From the cell containing the given text, extract its center point as [x, y] coordinate. 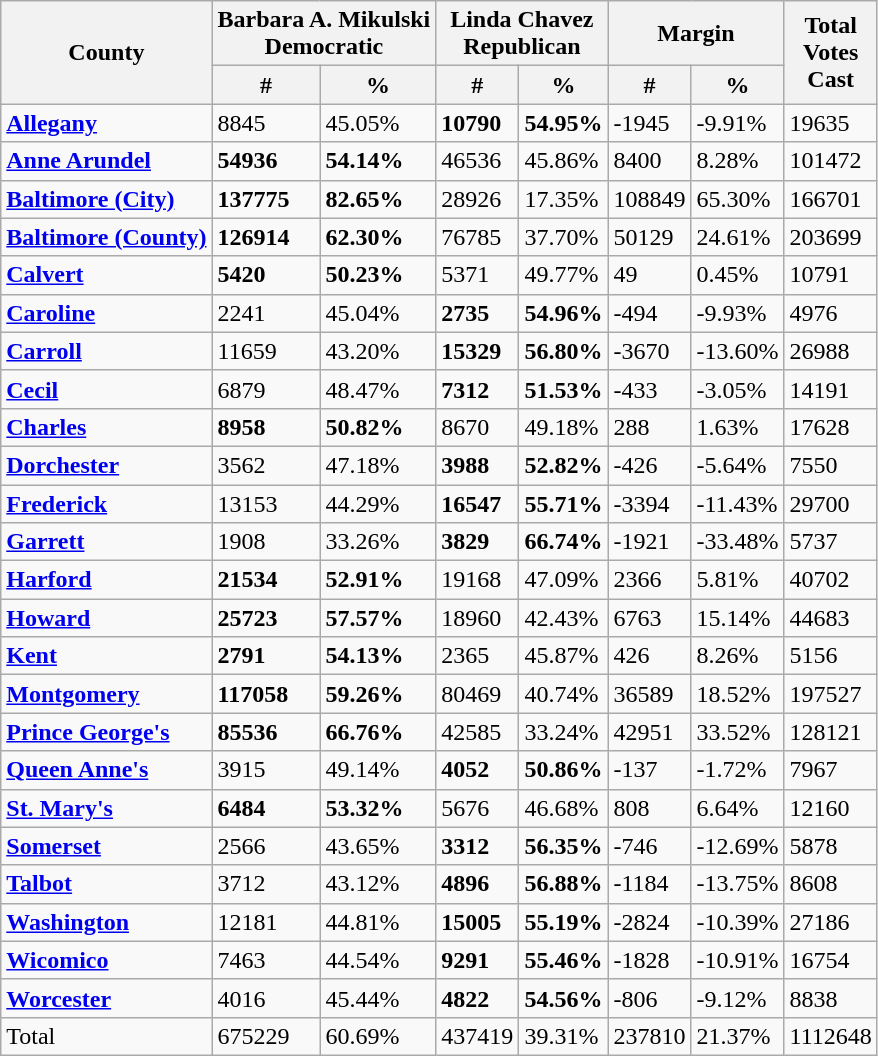
3712 [266, 884]
Margin [696, 34]
10791 [830, 275]
24.61% [738, 237]
-9.91% [738, 123]
43.65% [378, 846]
3829 [478, 542]
42951 [650, 732]
12160 [830, 808]
203699 [830, 237]
117058 [266, 694]
-9.93% [738, 313]
21.37% [738, 1036]
9291 [478, 960]
197527 [830, 694]
2566 [266, 846]
59.26% [378, 694]
44.29% [378, 503]
-1.72% [738, 770]
17628 [830, 427]
-13.60% [738, 351]
33.26% [378, 542]
County [106, 52]
56.80% [564, 351]
Wicomico [106, 960]
Calvert [106, 275]
2366 [650, 580]
1908 [266, 542]
-3.05% [738, 389]
52.82% [564, 465]
Caroline [106, 313]
54.56% [564, 998]
-1184 [650, 884]
76785 [478, 237]
Worcester [106, 998]
5737 [830, 542]
0.45% [738, 275]
8958 [266, 427]
54.95% [564, 123]
4052 [478, 770]
2735 [478, 313]
1112648 [830, 1036]
-3394 [650, 503]
Linda ChavezRepublican [522, 34]
56.88% [564, 884]
-1945 [650, 123]
5.81% [738, 580]
-1921 [650, 542]
44.81% [378, 922]
33.52% [738, 732]
7312 [478, 389]
55.46% [564, 960]
45.44% [378, 998]
10790 [478, 123]
54.96% [564, 313]
3312 [478, 846]
5371 [478, 275]
Cecil [106, 389]
37.70% [564, 237]
Kent [106, 656]
166701 [830, 199]
Garrett [106, 542]
Anne Arundel [106, 161]
45.05% [378, 123]
15329 [478, 351]
45.04% [378, 313]
St. Mary's [106, 808]
5420 [266, 275]
-9.12% [738, 998]
2791 [266, 656]
126914 [266, 237]
Talbot [106, 884]
27186 [830, 922]
-12.69% [738, 846]
40702 [830, 580]
-10.91% [738, 960]
57.57% [378, 618]
8838 [830, 998]
288 [650, 427]
29700 [830, 503]
-2824 [650, 922]
44.54% [378, 960]
3988 [478, 465]
6484 [266, 808]
49.14% [378, 770]
6763 [650, 618]
13153 [266, 503]
-3670 [650, 351]
7967 [830, 770]
-746 [650, 846]
Carroll [106, 351]
85536 [266, 732]
50.82% [378, 427]
53.32% [378, 808]
43.12% [378, 884]
4016 [266, 998]
11659 [266, 351]
45.87% [564, 656]
Frederick [106, 503]
33.24% [564, 732]
Dorchester [106, 465]
2365 [478, 656]
26988 [830, 351]
-13.75% [738, 884]
40.74% [564, 694]
-5.64% [738, 465]
15005 [478, 922]
12181 [266, 922]
54.14% [378, 161]
16547 [478, 503]
5676 [478, 808]
54936 [266, 161]
45.86% [564, 161]
-11.43% [738, 503]
43.20% [378, 351]
1.63% [738, 427]
426 [650, 656]
51.53% [564, 389]
5878 [830, 846]
8670 [478, 427]
8608 [830, 884]
2241 [266, 313]
5156 [830, 656]
8845 [266, 123]
14191 [830, 389]
47.09% [564, 580]
60.69% [378, 1036]
50.86% [564, 770]
Prince George's [106, 732]
21534 [266, 580]
Allegany [106, 123]
-1828 [650, 960]
18960 [478, 618]
Baltimore (City) [106, 199]
101472 [830, 161]
Howard [106, 618]
15.14% [738, 618]
52.91% [378, 580]
55.71% [564, 503]
25723 [266, 618]
18.52% [738, 694]
-426 [650, 465]
4822 [478, 998]
49.18% [564, 427]
66.76% [378, 732]
6879 [266, 389]
4976 [830, 313]
-806 [650, 998]
7463 [266, 960]
Montgomery [106, 694]
42.43% [564, 618]
8.28% [738, 161]
62.30% [378, 237]
-33.48% [738, 542]
237810 [650, 1036]
66.74% [564, 542]
80469 [478, 694]
42585 [478, 732]
Baltimore (County) [106, 237]
3562 [266, 465]
65.30% [738, 199]
39.31% [564, 1036]
16754 [830, 960]
Washington [106, 922]
44683 [830, 618]
19635 [830, 123]
108849 [650, 199]
-10.39% [738, 922]
50.23% [378, 275]
-137 [650, 770]
Barbara A. MikulskiDemocratic [324, 34]
TotalVotesCast [830, 52]
54.13% [378, 656]
128121 [830, 732]
3915 [266, 770]
7550 [830, 465]
28926 [478, 199]
Queen Anne's [106, 770]
82.65% [378, 199]
36589 [650, 694]
Somerset [106, 846]
56.35% [564, 846]
137775 [266, 199]
8400 [650, 161]
8.26% [738, 656]
48.47% [378, 389]
50129 [650, 237]
-433 [650, 389]
49 [650, 275]
49.77% [564, 275]
Total [106, 1036]
46536 [478, 161]
4896 [478, 884]
55.19% [564, 922]
19168 [478, 580]
-494 [650, 313]
808 [650, 808]
47.18% [378, 465]
Harford [106, 580]
437419 [478, 1036]
Charles [106, 427]
6.64% [738, 808]
46.68% [564, 808]
17.35% [564, 199]
675229 [266, 1036]
